Capture the cell that displays the provided text and extract its (x, y) central coordinate. 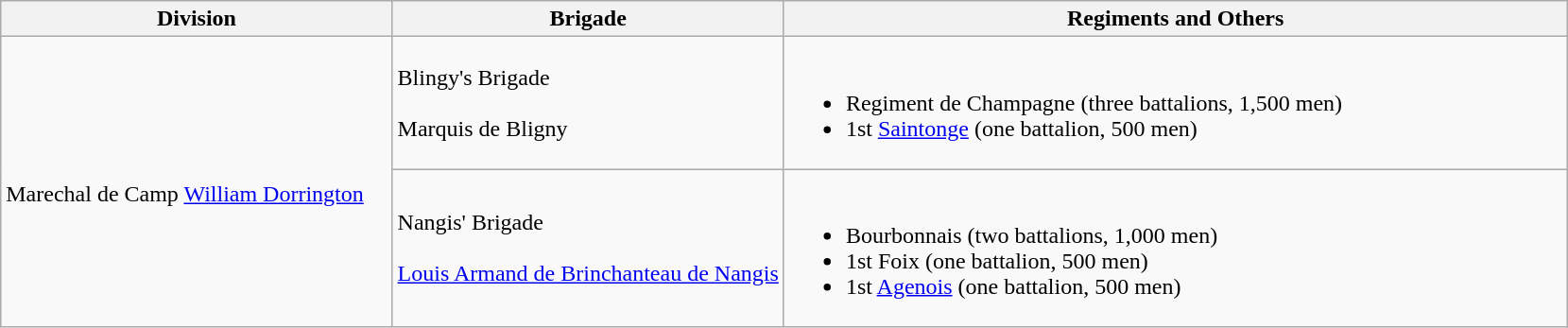
Blingy's Brigade Marquis de Bligny (588, 103)
Bourbonnais (two battalions, 1,000 men)1st Foix (one battalion, 500 men)1st Agenois (one battalion, 500 men) (1176, 248)
Brigade (588, 19)
Regiment de Champagne (three battalions, 1,500 men)1st Saintonge (one battalion, 500 men) (1176, 103)
Regiments and Others (1176, 19)
Division (197, 19)
Marechal de Camp William Dorrington (197, 181)
Nangis' Brigade Louis Armand de Brinchanteau de Nangis (588, 248)
